Scan for the cell matching the given text and deliver its (x, y) coordinate at center. 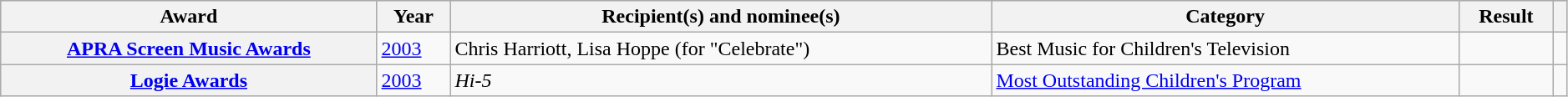
Logie Awards (189, 80)
Year (414, 17)
Result (1506, 17)
Most Outstanding Children's Program (1225, 80)
Recipient(s) and nominee(s) (721, 17)
Chris Harriott, Lisa Hoppe (for "Celebrate") (721, 48)
Hi-5 (721, 80)
Best Music for Children's Television (1225, 48)
APRA Screen Music Awards (189, 48)
Category (1225, 17)
Award (189, 17)
